From the cell containing the given text, extract its center point as (x, y) coordinate. 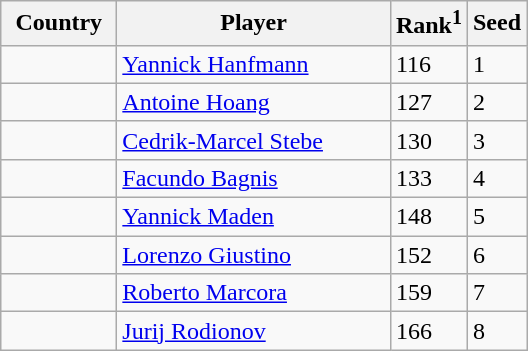
127 (428, 102)
1 (496, 64)
Seed (496, 24)
4 (496, 178)
2 (496, 102)
130 (428, 140)
133 (428, 178)
3 (496, 140)
6 (496, 255)
Roberto Marcora (254, 293)
Cedrik-Marcel Stebe (254, 140)
Antoine Hoang (254, 102)
166 (428, 331)
Jurij Rodionov (254, 331)
Country (59, 24)
Rank1 (428, 24)
7 (496, 293)
152 (428, 255)
Yannick Hanfmann (254, 64)
159 (428, 293)
5 (496, 217)
8 (496, 331)
116 (428, 64)
Yannick Maden (254, 217)
148 (428, 217)
Lorenzo Giustino (254, 255)
Facundo Bagnis (254, 178)
Player (254, 24)
